Output the (x, y) coordinate of the center of the cell containing the given text.  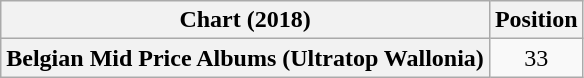
Belgian Mid Price Albums (Ultratop Wallonia) (246, 58)
Chart (2018) (246, 20)
33 (536, 58)
Position (536, 20)
